Scan for the cell matching the given text and deliver its [x, y] coordinate at center. 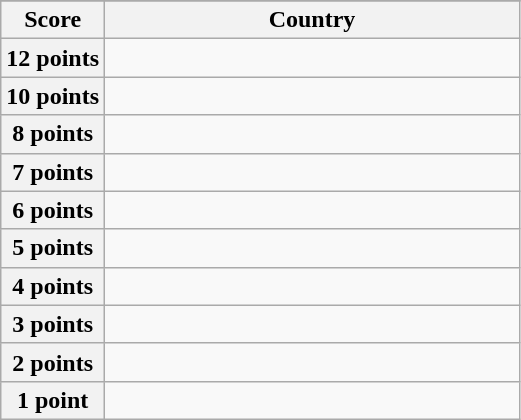
6 points [53, 210]
4 points [53, 286]
Country [312, 20]
8 points [53, 134]
10 points [53, 96]
Score [53, 20]
5 points [53, 248]
1 point [53, 400]
2 points [53, 362]
3 points [53, 324]
12 points [53, 58]
7 points [53, 172]
